Capture the cell that displays the provided text and extract its [x, y] central coordinate. 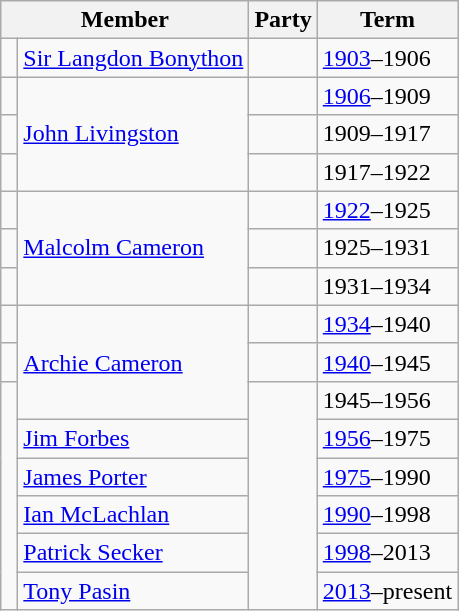
Patrick Secker [134, 553]
1925–1931 [387, 248]
2013–present [387, 591]
1906–1909 [387, 96]
Party [283, 20]
Sir Langdon Bonython [134, 58]
1998–2013 [387, 553]
1917–1922 [387, 172]
1909–1917 [387, 134]
1990–1998 [387, 515]
Term [387, 20]
Ian McLachlan [134, 515]
Member [125, 20]
1903–1906 [387, 58]
1940–1945 [387, 362]
Jim Forbes [134, 438]
1956–1975 [387, 438]
1975–1990 [387, 477]
Malcolm Cameron [134, 248]
John Livingston [134, 134]
Archie Cameron [134, 362]
1922–1925 [387, 210]
1934–1940 [387, 324]
1931–1934 [387, 286]
James Porter [134, 477]
1945–1956 [387, 400]
Tony Pasin [134, 591]
